Output the (X, Y) coordinate of the center of the cell containing the given text.  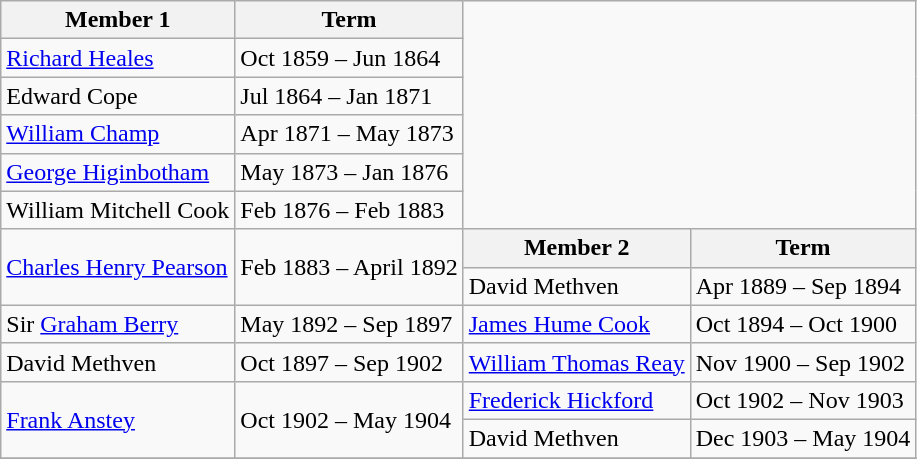
Apr 1889 – Sep 1894 (803, 286)
Oct 1894 – Oct 1900 (803, 324)
James Hume Cook (576, 324)
Sir Graham Berry (118, 324)
Member 1 (118, 20)
May 1892 – Sep 1897 (349, 324)
Nov 1900 – Sep 1902 (803, 362)
Feb 1883 – April 1892 (349, 267)
William Thomas Reay (576, 362)
George Higinbotham (118, 172)
Dec 1903 – May 1904 (803, 438)
William Mitchell Cook (118, 210)
Edward Cope (118, 96)
May 1873 – Jan 1876 (349, 172)
Apr 1871 – May 1873 (349, 134)
Frederick Hickford (576, 400)
Oct 1902 – May 1904 (349, 419)
Member 2 (576, 248)
Oct 1897 – Sep 1902 (349, 362)
Frank Anstey (118, 419)
Feb 1876 – Feb 1883 (349, 210)
William Champ (118, 134)
Oct 1859 – Jun 1864 (349, 58)
Oct 1902 – Nov 1903 (803, 400)
Jul 1864 – Jan 1871 (349, 96)
Charles Henry Pearson (118, 267)
Richard Heales (118, 58)
